Search for the cell housing the specified text and yield its (X, Y) center coordinate. 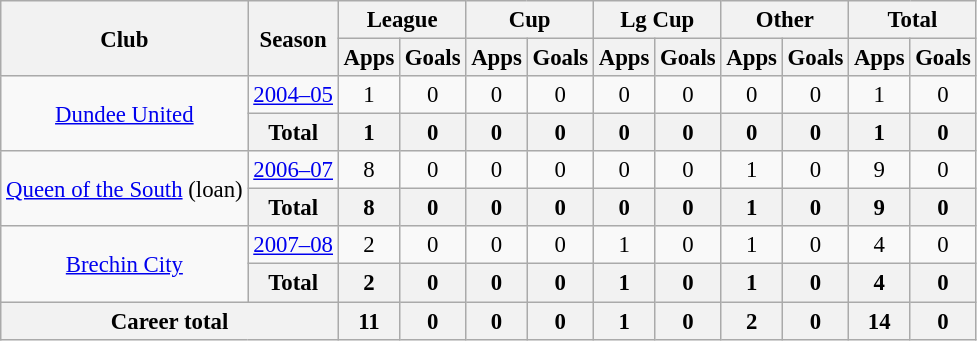
11 (368, 321)
Career total (170, 321)
2004–05 (293, 95)
Dundee United (124, 114)
2007–08 (293, 245)
Other (785, 20)
Lg Cup (657, 20)
League (402, 20)
Queen of the South (loan) (124, 188)
Season (293, 38)
2006–07 (293, 170)
14 (880, 321)
Brechin City (124, 264)
Cup (530, 20)
Club (124, 38)
